Search for the cell housing the specified text and yield its [x, y] center coordinate. 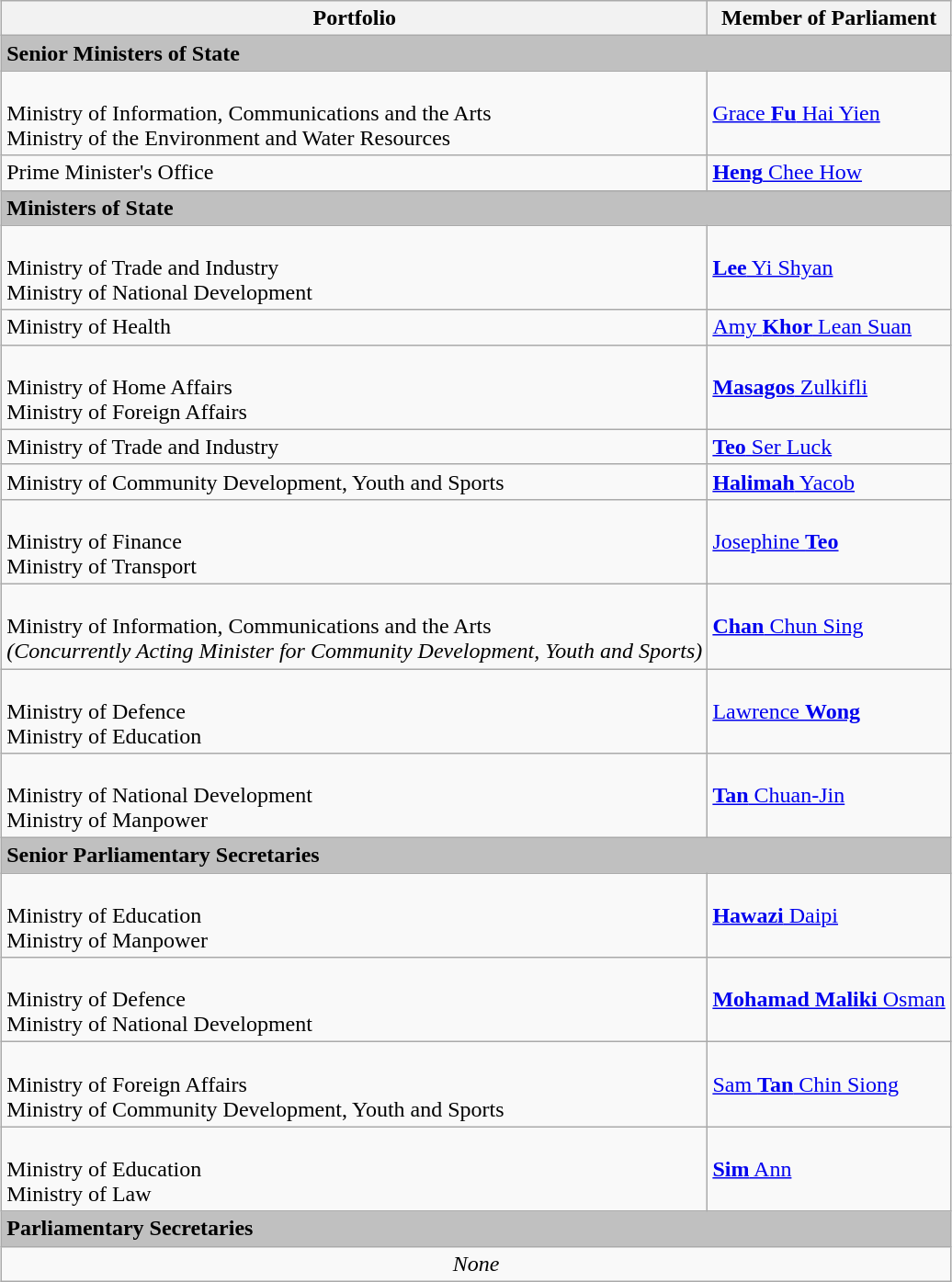
Tan Chuan-Jin [829, 796]
Ministry of Finance Ministry of Transport [355, 541]
Teo Ser Luck [829, 447]
Lawrence Wong [829, 711]
Josephine Teo [829, 541]
Senior Parliamentary Secretaries [476, 856]
Ministry of Defence Ministry of Education [355, 711]
Hawazi Daipi [829, 915]
Ministry of Foreign Affairs Ministry of Community Development, Youth and Sports [355, 1084]
Grace Fu Hai Yien [829, 113]
Ministry of Education Ministry of Manpower [355, 915]
Amy Khor Lean Suan [829, 327]
Ministry of Trade and Industry Ministry of National Development [355, 267]
Mohamad Maliki Osman [829, 1000]
Masagos Zulkifli [829, 387]
Lee Yi Shyan [829, 267]
Ministers of State [476, 208]
Ministry of Community Development, Youth and Sports [355, 482]
Heng Chee How [829, 173]
Senior Ministers of State [476, 53]
Prime Minister's Office [355, 173]
Chan Chun Sing [829, 626]
Parliamentary Secretaries [476, 1229]
Ministry of Information, Communications and the Arts (Concurrently Acting Minister for Community Development, Youth and Sports) [355, 626]
Ministry of National Development Ministry of Manpower [355, 796]
Ministry of Defence Ministry of National Development [355, 1000]
Sim Ann [829, 1169]
Ministry of Education Ministry of Law [355, 1169]
Ministry of Information, Communications and the Arts Ministry of the Environment and Water Resources [355, 113]
Member of Parliament [829, 18]
Ministry of Health [355, 327]
Halimah Yacob [829, 482]
Ministry of Trade and Industry [355, 447]
Portfolio [355, 18]
Sam Tan Chin Siong [829, 1084]
Ministry of Home Affairs Ministry of Foreign Affairs [355, 387]
None [476, 1264]
